Find where the given text appears and provide that cell's center as [x, y] coordinate. 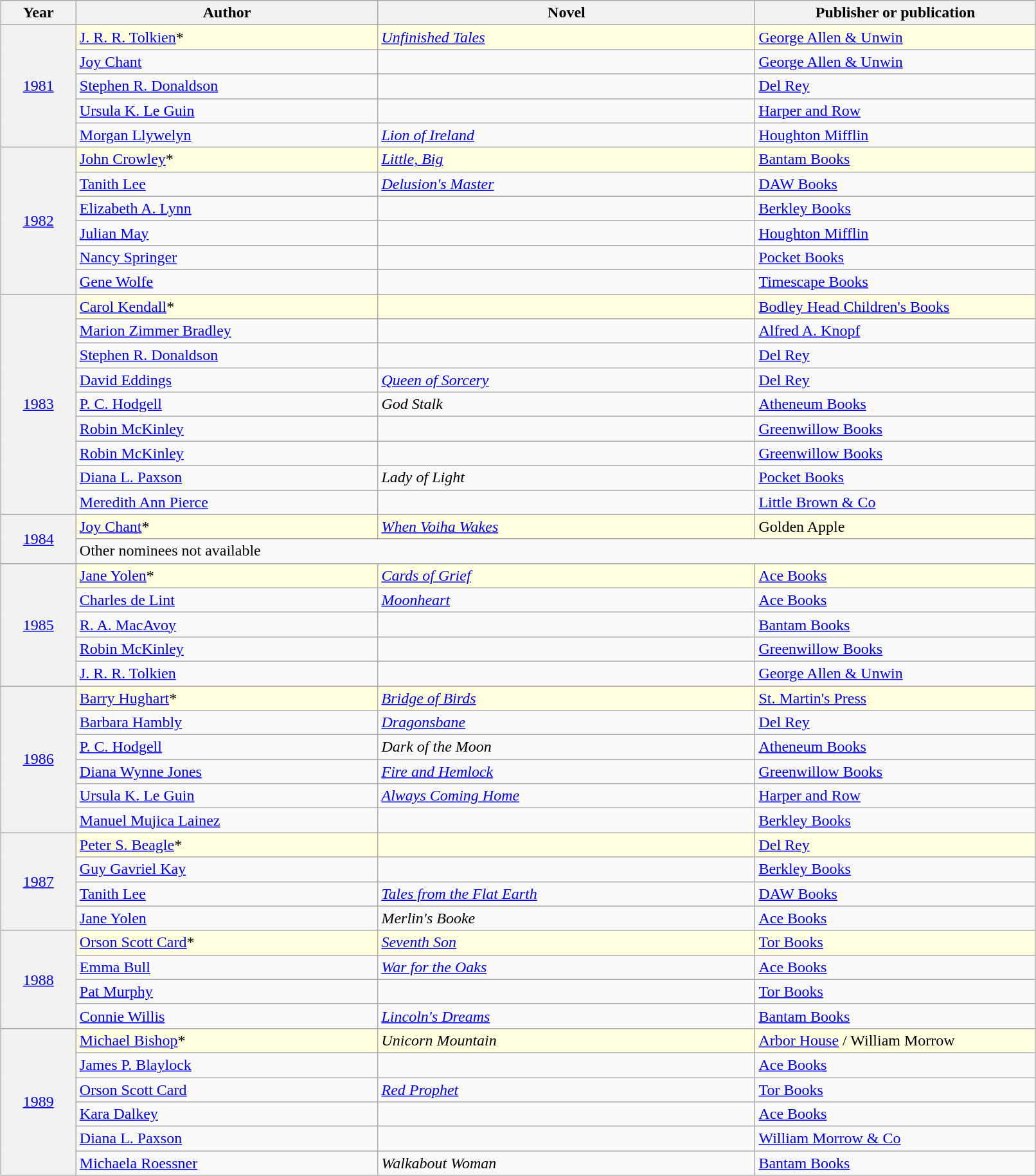
Barry Hughart* [227, 698]
Connie Willis [227, 1016]
Meredith Ann Pierce [227, 502]
Other nominees not available [555, 551]
Nancy Springer [227, 257]
Little Brown & Co [895, 502]
1985 [39, 624]
Manuel Mujica Lainez [227, 820]
Always Coming Home [567, 796]
Morgan Llywelyn [227, 135]
J. R. R. Tolkien [227, 673]
Gene Wolfe [227, 282]
David Eddings [227, 380]
Carol Kendall* [227, 307]
Arbor House / William Morrow [895, 1040]
Little, Big [567, 159]
Kara Dalkey [227, 1114]
1984 [39, 539]
Publisher or publication [895, 13]
Julian May [227, 233]
Michaela Roessner [227, 1163]
Orson Scott Card [227, 1090]
Michael Bishop* [227, 1040]
1988 [39, 979]
1981 [39, 86]
Joy Chant* [227, 527]
Unicorn Mountain [567, 1040]
1983 [39, 405]
Orson Scott Card* [227, 943]
Red Prophet [567, 1090]
Cards of Grief [567, 575]
Golden Apple [895, 527]
Jane Yolen* [227, 575]
Unfinished Tales [567, 37]
Barbara Hambly [227, 723]
Lion of Ireland [567, 135]
God Stalk [567, 404]
1982 [39, 221]
Merlin's Booke [567, 918]
Bodley Head Children's Books [895, 307]
Diana Wynne Jones [227, 772]
Joy Chant [227, 62]
Moonheart [567, 600]
Charles de Lint [227, 600]
Marion Zimmer Bradley [227, 331]
Tales from the Flat Earth [567, 894]
1987 [39, 882]
J. R. R. Tolkien* [227, 37]
Emma Bull [227, 967]
Pat Murphy [227, 991]
Seventh Son [567, 943]
Walkabout Woman [567, 1163]
Elizabeth A. Lynn [227, 208]
War for the Oaks [567, 967]
1986 [39, 759]
St. Martin's Press [895, 698]
Jane Yolen [227, 918]
James P. Blaylock [227, 1065]
Guy Gavriel Kay [227, 869]
Timescape Books [895, 282]
1989 [39, 1101]
Novel [567, 13]
William Morrow & Co [895, 1139]
R. A. MacAvoy [227, 624]
John Crowley* [227, 159]
Dragonsbane [567, 723]
Lady of Light [567, 478]
Lincoln's Dreams [567, 1016]
Peter S. Beagle* [227, 845]
Fire and Hemlock [567, 772]
Author [227, 13]
Dark of the Moon [567, 747]
Alfred A. Knopf [895, 331]
Year [39, 13]
Delusion's Master [567, 184]
When Voiha Wakes [567, 527]
Queen of Sorcery [567, 380]
Bridge of Birds [567, 698]
